For the text-containing cell, return its midpoint in [X, Y] coordinate format. 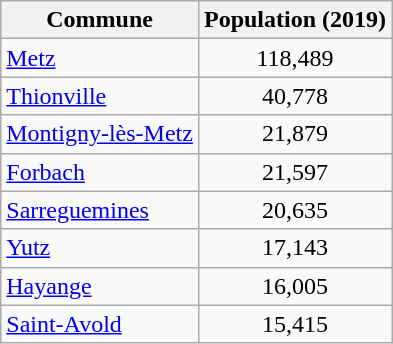
Metz [100, 58]
Hayange [100, 286]
40,778 [294, 96]
Yutz [100, 248]
Sarreguemines [100, 210]
21,597 [294, 172]
15,415 [294, 324]
Thionville [100, 96]
Saint-Avold [100, 324]
Montigny-lès-Metz [100, 134]
20,635 [294, 210]
Population (2019) [294, 20]
21,879 [294, 134]
16,005 [294, 286]
Commune [100, 20]
Forbach [100, 172]
17,143 [294, 248]
118,489 [294, 58]
